Pinpoint the cell where the given text exists, returning its (X, Y) midpoint coordinate. 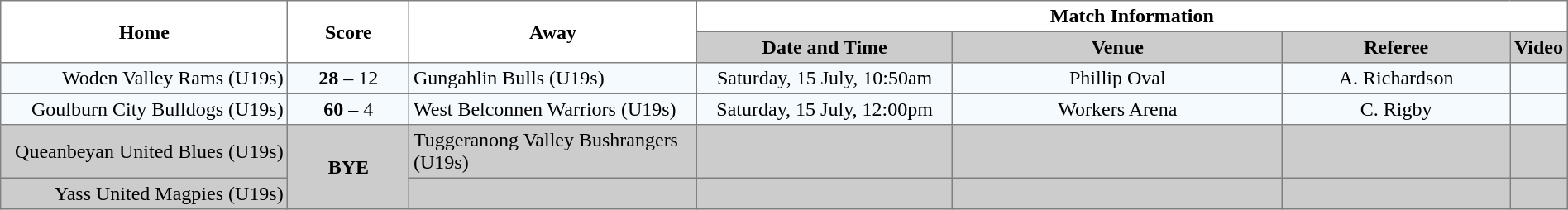
Score (349, 31)
Referee (1396, 47)
Phillip Oval (1118, 79)
Tuggeranong Valley Bushrangers (U19s) (553, 151)
BYE (349, 167)
West Belconnen Warriors (U19s) (553, 109)
60 – 4 (349, 109)
Saturday, 15 July, 12:00pm (825, 109)
Woden Valley Rams (U19s) (144, 79)
Gungahlin Bulls (U19s) (553, 79)
Date and Time (825, 47)
Video (1539, 47)
A. Richardson (1396, 79)
Goulburn City Bulldogs (U19s) (144, 109)
28 – 12 (349, 79)
Home (144, 31)
Saturday, 15 July, 10:50am (825, 79)
Queanbeyan United Blues (U19s) (144, 151)
Yass United Magpies (U19s) (144, 193)
Venue (1118, 47)
Away (553, 31)
Match Information (1131, 17)
Workers Arena (1118, 109)
C. Rigby (1396, 109)
